Provide the (X, Y) coordinate of the cell's center where the given text is located.  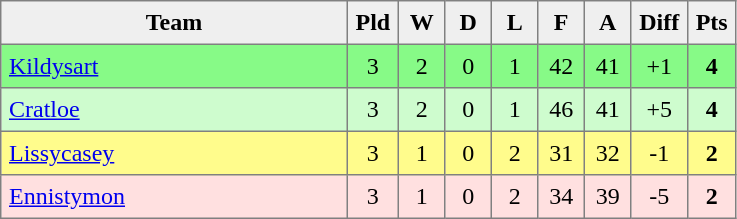
42 (561, 66)
Lissycasey (174, 153)
Team (174, 23)
A (607, 23)
L (514, 23)
F (561, 23)
-5 (659, 197)
Kildysart (174, 66)
Pld (372, 23)
-1 (659, 153)
D (468, 23)
+5 (659, 110)
46 (561, 110)
34 (561, 197)
Cratloe (174, 110)
Pts (711, 23)
32 (607, 153)
Ennistymon (174, 197)
39 (607, 197)
W (421, 23)
+1 (659, 66)
Diff (659, 23)
31 (561, 153)
